Locate the cell with the specified text and output its [X, Y] center coordinate. 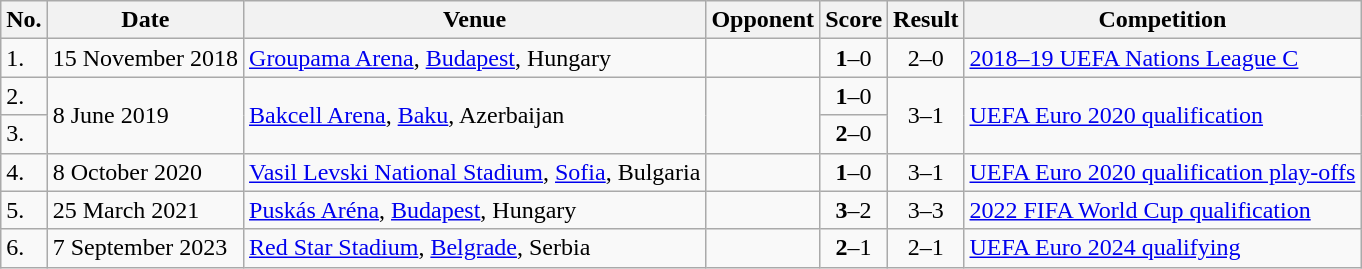
8 June 2019 [145, 115]
Red Star Stadium, Belgrade, Serbia [475, 248]
Competition [1162, 20]
UEFA Euro 2020 qualification play-offs [1162, 172]
Groupama Arena, Budapest, Hungary [475, 58]
UEFA Euro 2024 qualifying [1162, 248]
6. [24, 248]
Result [926, 20]
Opponent [763, 20]
3–3 [926, 210]
8 October 2020 [145, 172]
2022 FIFA World Cup qualification [1162, 210]
Vasil Levski National Stadium, Sofia, Bulgaria [475, 172]
4. [24, 172]
3. [24, 134]
Venue [475, 20]
UEFA Euro 2020 qualification [1162, 115]
3–2 [854, 210]
2018–19 UEFA Nations League C [1162, 58]
2. [24, 96]
1. [24, 58]
7 September 2023 [145, 248]
No. [24, 20]
Bakcell Arena, Baku, Azerbaijan [475, 115]
Puskás Aréna, Budapest, Hungary [475, 210]
5. [24, 210]
25 March 2021 [145, 210]
15 November 2018 [145, 58]
Date [145, 20]
Score [854, 20]
